Find where the given text appears and provide that cell's center as (x, y) coordinate. 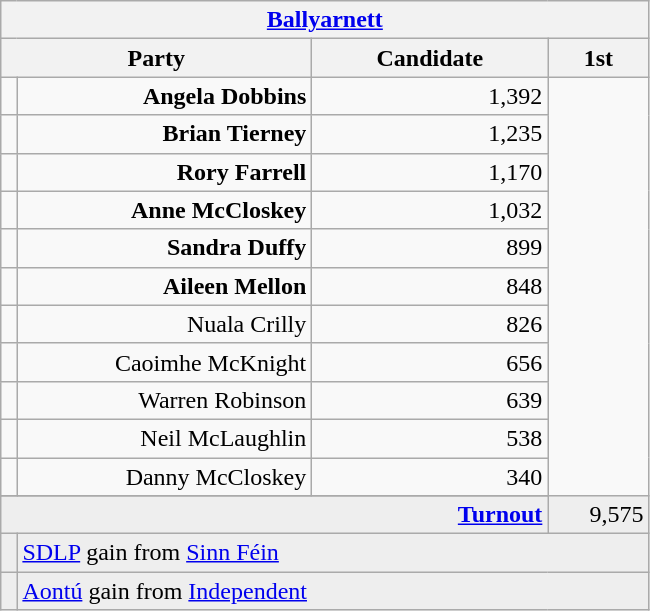
Aontú gain from Independent (333, 591)
656 (430, 362)
1,392 (430, 96)
Turnout (274, 515)
Angela Dobbins (164, 96)
538 (430, 438)
Warren Robinson (164, 400)
SDLP gain from Sinn Féin (333, 553)
Danny McCloskey (164, 477)
Neil McLaughlin (164, 438)
1st (598, 58)
1,170 (430, 172)
340 (430, 477)
639 (430, 400)
Nuala Crilly (164, 324)
1,032 (430, 210)
9,575 (598, 515)
Brian Tierney (164, 134)
899 (430, 248)
Aileen Mellon (164, 286)
Caoimhe McKnight (164, 362)
Ballyarnett (325, 20)
Candidate (430, 58)
Sandra Duffy (164, 248)
826 (430, 324)
Rory Farrell (164, 172)
Party (156, 58)
848 (430, 286)
1,235 (430, 134)
Anne McCloskey (164, 210)
